For the text-containing cell, return its midpoint in (X, Y) coordinate format. 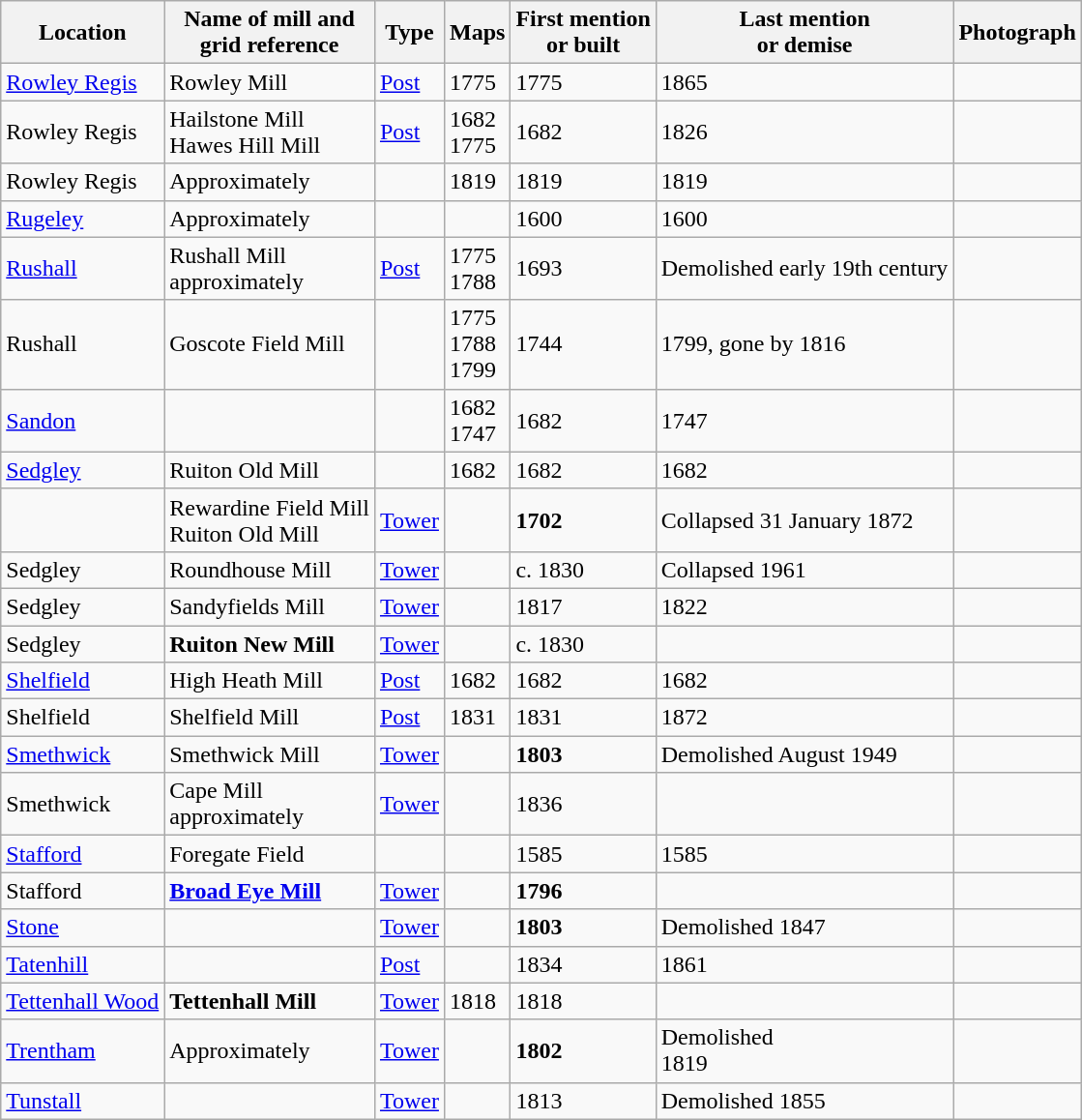
1836 (583, 805)
Roundhouse Mill (270, 570)
Sandon (83, 420)
Rushall Millapproximately (270, 269)
1826 (804, 132)
1861 (804, 964)
Collapsed 1961 (804, 570)
Demolished 1855 (804, 1101)
High Heath Mill (270, 681)
16821775 (477, 132)
Last mention or demise (804, 33)
1744 (583, 344)
1747 (804, 420)
1799, gone by 1816 (804, 344)
Location (83, 33)
Type (409, 33)
1834 (583, 964)
1693 (583, 269)
Trentham (83, 1050)
Broad Eye Mill (270, 891)
Demolished early 19th century (804, 269)
Photograph (1017, 33)
1872 (804, 718)
1865 (804, 82)
Maps (477, 33)
Demolished August 1949 (804, 754)
Collapsed 31 January 1872 (804, 520)
Demolished 1847 (804, 928)
Name of mill andgrid reference (270, 33)
Tunstall (83, 1101)
1822 (804, 606)
Demolished1819 (804, 1050)
Tettenhall Wood (83, 1001)
17751788 (477, 269)
177517881799 (477, 344)
Shelfield Mill (270, 718)
Rowley Mill (270, 82)
Tettenhall Mill (270, 1001)
Hailstone MillHawes Hill Mill (270, 132)
Cape Millapproximately (270, 805)
1802 (583, 1050)
Ruiton New Mill (270, 643)
Goscote Field Mill (270, 344)
Tatenhill (83, 964)
Ruiton Old Mill (270, 470)
Smethwick Mill (270, 754)
1796 (583, 891)
Stone (83, 928)
Rewardine Field MillRuiton Old Mill (270, 520)
First mentionor built (583, 33)
Sandyfields Mill (270, 606)
16821747 (477, 420)
1813 (583, 1101)
1817 (583, 606)
Foregate Field (270, 854)
Rugeley (83, 219)
1702 (583, 520)
